Provide the [X, Y] coordinate of the cell's center where the given text is located.  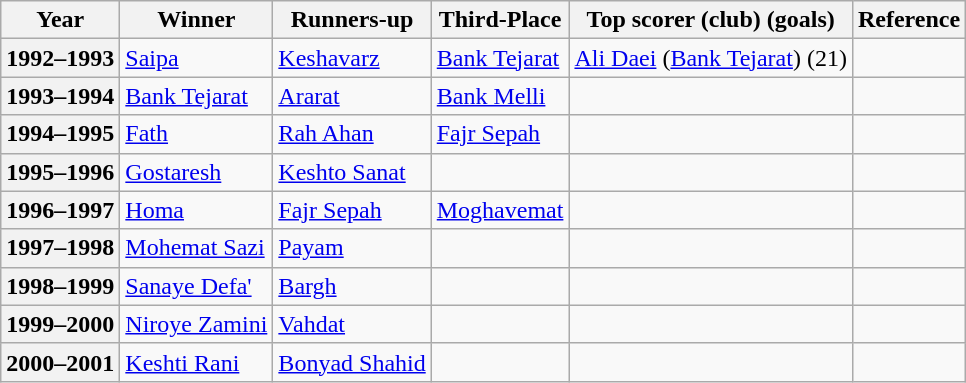
Keshti Rani [196, 362]
Moghavemat [500, 210]
Runners-up [352, 20]
Reference [908, 20]
Year [60, 20]
Vahdat [352, 324]
2000–2001 [60, 362]
Keshto Sanat [352, 172]
Mohemat Sazi [196, 248]
Ararat [352, 96]
1996–1997 [60, 210]
1992–1993 [60, 58]
Gostaresh [196, 172]
1998–1999 [60, 286]
Third-Place [500, 20]
Keshavarz [352, 58]
1994–1995 [60, 134]
Rah Ahan [352, 134]
Homa [196, 210]
1995–1996 [60, 172]
1997–1998 [60, 248]
Bargh [352, 286]
Ali Daei (Bank Tejarat) (21) [711, 58]
Winner [196, 20]
Payam [352, 248]
Bonyad Shahid [352, 362]
1999–2000 [60, 324]
Sanaye Defa' [196, 286]
Fath [196, 134]
1993–1994 [60, 96]
Top scorer (club) (goals) [711, 20]
Niroye Zamini [196, 324]
Saipa [196, 58]
Bank Melli [500, 96]
